Provide the (X, Y) coordinate of the cell's center where the given text is located.  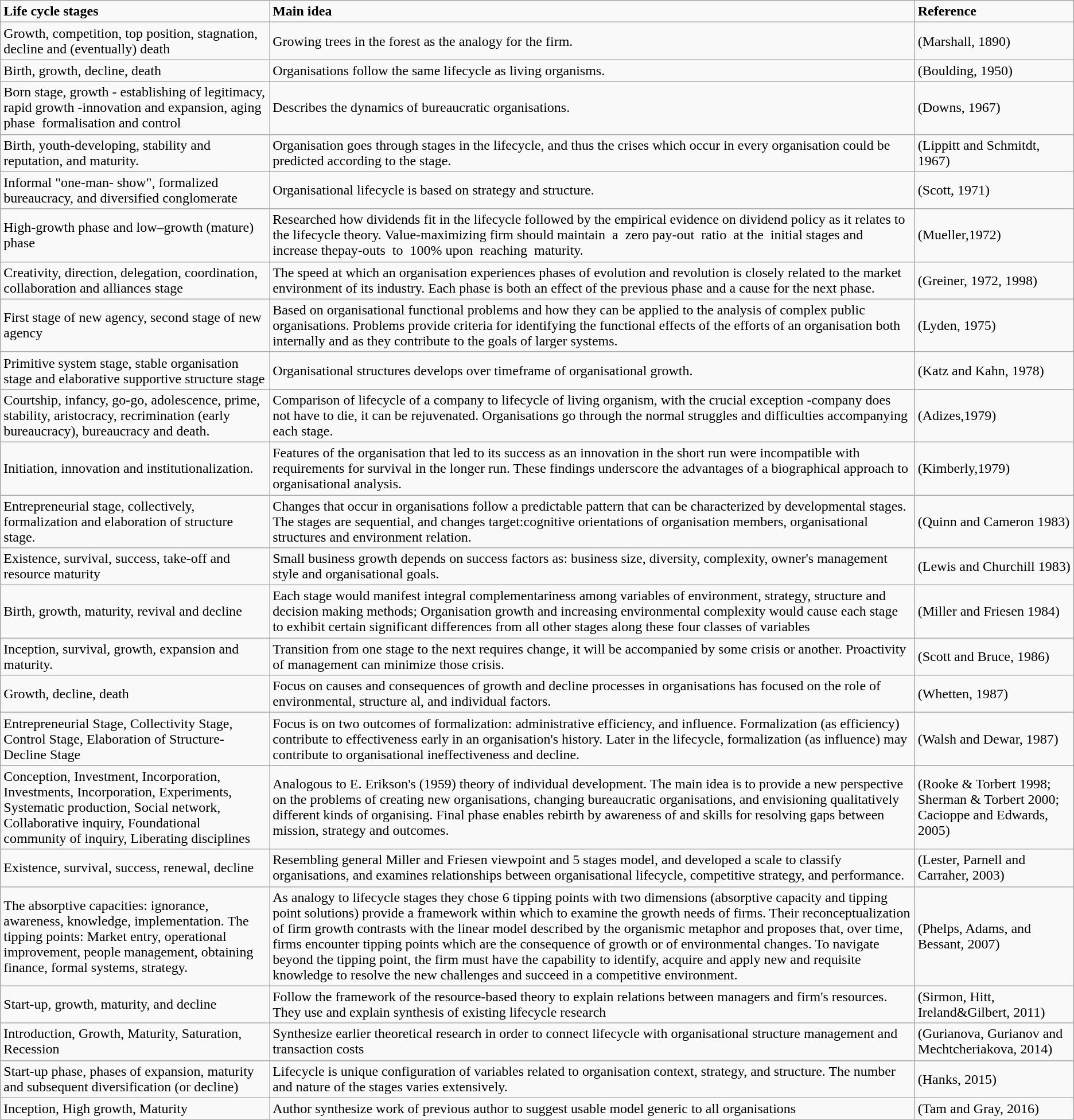
(Quinn and Cameron 1983) (994, 521)
(Katz and Kahn, 1978) (994, 371)
(Scott, 1971) (994, 190)
(Miller and Friesen 1984) (994, 612)
Growing trees in the forest as the analogy for the firm. (592, 41)
Organisational lifecycle is based on strategy and structure. (592, 190)
Life cycle stages (135, 11)
Main idea (592, 11)
(Walsh and Dewar, 1987) (994, 739)
Birth, growth, decline, death (135, 71)
(Lewis and Churchill 1983) (994, 567)
(Kimberly,1979) (994, 468)
Entrepreneurial Stage, Collectivity Stage, Control Stage, Elaboration of Structure-Decline Stage (135, 739)
Born stage, growth - establishing of legitimacy, rapid growth -innovation and expansion, aging phase formalisation and control (135, 108)
(Greiner, 1972, 1998) (994, 280)
Author synthesize work of previous author to suggest usable model generic to all organisations (592, 1109)
(Lyden, 1975) (994, 325)
Introduction, Growth, Maturity, Saturation, Recession (135, 1042)
(Gurianova, Gurianov and Mechtcheriakova, 2014) (994, 1042)
Start-up, growth, maturity, and decline (135, 1004)
Entrepreneurial stage, collectively, formalization and elaboration of structure stage. (135, 521)
Inception, survival, growth, expansion and maturity. (135, 656)
Initiation, innovation and institutionalization. (135, 468)
Describes the dynamics of bureaucratic organisations. (592, 108)
High-growth phase and low–growth (mature) phase (135, 235)
(Phelps, Adams, and Bessant, 2007) (994, 936)
Small business growth depends on success factors as: business size, diversity, complexity, owner's management style and organisational goals. (592, 567)
Organisational structures develops over timeframe of organisational growth. (592, 371)
Inception, High growth, Maturity (135, 1109)
(Sirmon, Hitt, Ireland&Gilbert, 2011) (994, 1004)
Creativity, direction, delegation, coordination, collaboration and alliances stage (135, 280)
(Whetten, 1987) (994, 694)
Organisations follow the same lifecycle as living organisms. (592, 71)
Primitive system stage, stable organisation stage and elaborative supportive structure stage (135, 371)
Growth, decline, death (135, 694)
Birth, youth-developing, stability and reputation, and maturity. (135, 153)
Reference (994, 11)
Courtship, infancy, go-go, adolescence, prime, stability, aristocracy, recrimination (early bureaucracy), bureaucracy and death. (135, 415)
(Rooke & Torbert 1998; Sherman & Torbert 2000; Cacioppe and Edwards, 2005) (994, 807)
(Lester, Parnell and Carraher, 2003) (994, 868)
Existence, survival, success, renewal, decline (135, 868)
Start-up phase, phases of expansion, maturity and subsequent diversification (or decline) (135, 1079)
Existence, survival, success, take-off and resource maturity (135, 567)
Organisation goes through stages in the lifecycle, and thus the crises which occur in every organisation could be predicted according to the stage. (592, 153)
Synthesize earlier theoretical research in order to connect lifecycle with organisational structure management and transaction costs (592, 1042)
(Downs, 1967) (994, 108)
Growth, competition, top position, stagnation, decline and (eventually) death (135, 41)
(Marshall, 1890) (994, 41)
(Scott and Bruce, 1986) (994, 656)
(Lippitt and Schmitdt, 1967) (994, 153)
First stage of new agency, second stage of new agency (135, 325)
(Mueller,1972) (994, 235)
Birth, growth, maturity, revival and decline (135, 612)
(Tam and Gray, 2016) (994, 1109)
Informal "one-man- show", formalized bureaucracy, and diversified conglomerate (135, 190)
(Hanks, 2015) (994, 1079)
(Adizes,1979) (994, 415)
(Boulding, 1950) (994, 71)
